Identify which cell holds the provided text, then report its [X, Y] central coordinate. 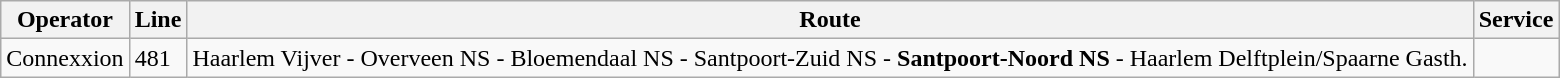
Line [158, 20]
Route [830, 20]
Operator [65, 20]
Haarlem Vijver - Overveen NS - Bloemendaal NS - Santpoort-Zuid NS - Santpoort-Noord NS - Haarlem Delftplein/Spaarne Gasth. [830, 58]
Service [1516, 20]
Connexxion [65, 58]
481 [158, 58]
